Find where the given text appears and provide that cell's center as [X, Y] coordinate. 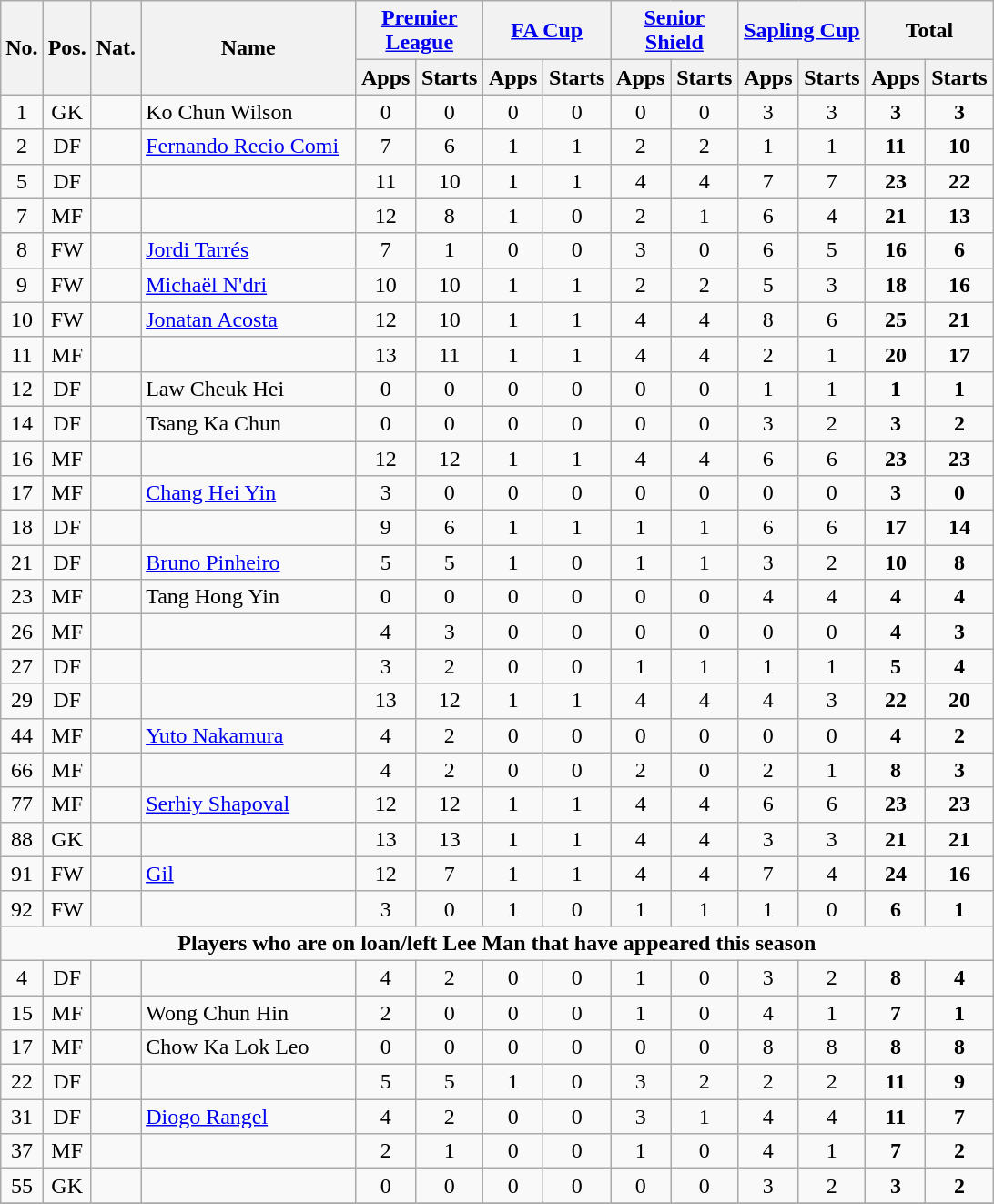
37 [22, 1151]
Nat. [116, 47]
Premier League [420, 31]
91 [22, 874]
Fernando Recio Comi [248, 147]
Bruno Pinheiro [248, 562]
77 [22, 804]
Senior Shield [674, 31]
FA Cup [547, 31]
15 [22, 1013]
31 [22, 1117]
Tang Hong Yin [248, 597]
Jordi Tarrés [248, 250]
24 [896, 874]
Total [929, 31]
Yuto Nakamura [248, 735]
44 [22, 735]
Serhiy Shapoval [248, 804]
No. [22, 47]
Gil [248, 874]
92 [22, 908]
Players who are on loan/left Lee Man that have appeared this season [497, 943]
Jonatan Acosta [248, 319]
Pos. [67, 47]
Michaël N'dri [248, 285]
25 [896, 319]
88 [22, 839]
Name [248, 47]
Chang Hei Yin [248, 493]
Law Cheuk Hei [248, 389]
Tsang Ka Chun [248, 423]
66 [22, 770]
27 [22, 666]
55 [22, 1186]
29 [22, 701]
Wong Chun Hin [248, 1013]
Sapling Cup [802, 31]
Diogo Rangel [248, 1117]
Chow Ka Lok Leo [248, 1047]
26 [22, 632]
Ko Chun Wilson [248, 112]
